Extract the (x, y) coordinate from the center of the cell holding the provided text.  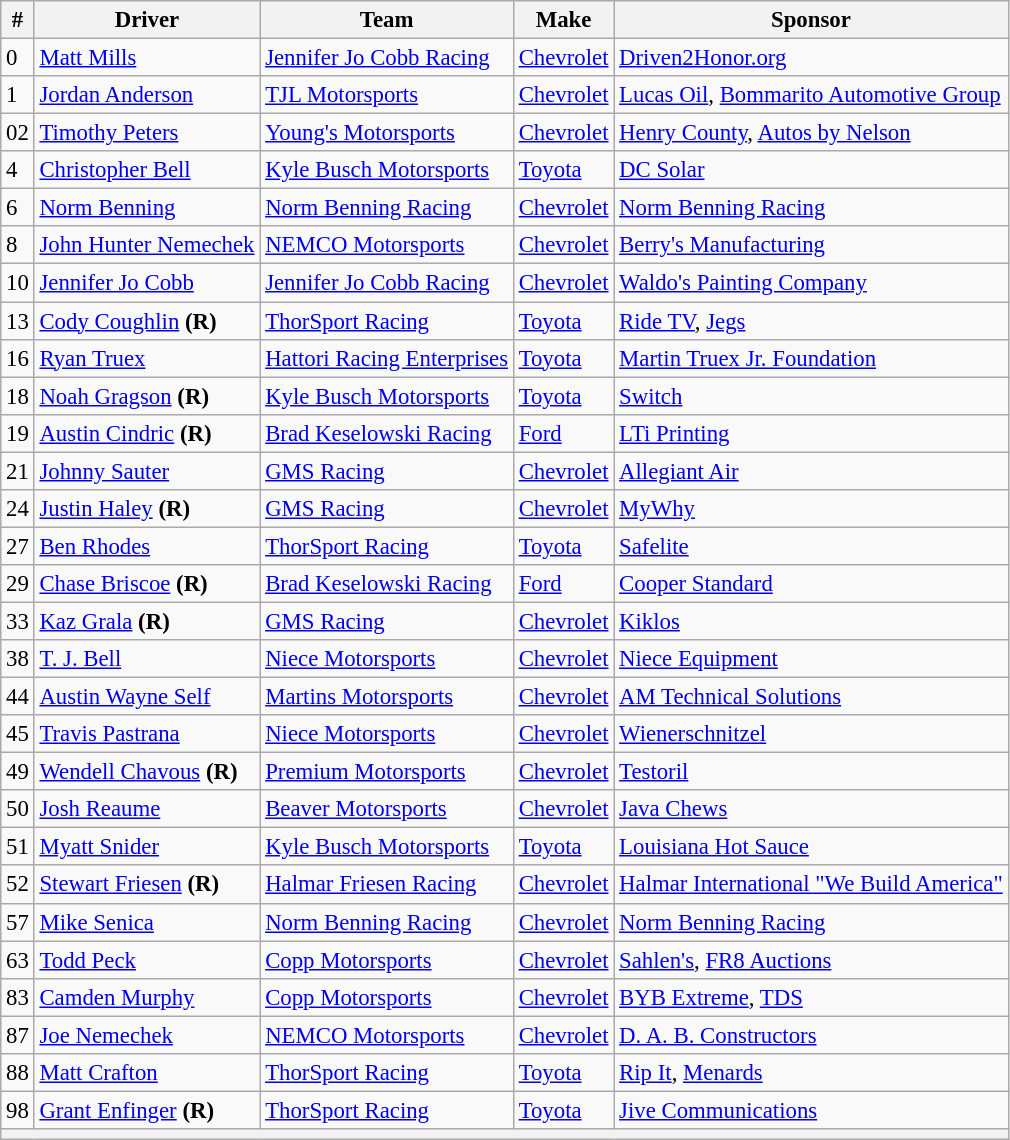
87 (18, 1035)
Safelite (811, 546)
BYB Extreme, TDS (811, 997)
Make (563, 20)
Chase Briscoe (R) (147, 584)
Kiklos (811, 621)
Travis Pastrana (147, 734)
51 (18, 847)
Henry County, Autos by Nelson (811, 133)
Testoril (811, 772)
Austin Wayne Self (147, 697)
Sahlen's, FR8 Auctions (811, 960)
24 (18, 509)
10 (18, 283)
Jennifer Jo Cobb (147, 283)
Camden Murphy (147, 997)
13 (18, 321)
Josh Reaume (147, 809)
8 (18, 245)
27 (18, 546)
Louisiana Hot Sauce (811, 847)
Justin Haley (R) (147, 509)
Driver (147, 20)
Cooper Standard (811, 584)
Allegiant Air (811, 471)
TJL Motorsports (387, 95)
02 (18, 133)
16 (18, 358)
Driven2Honor.org (811, 58)
1 (18, 95)
Mike Senica (147, 922)
D. A. B. Constructors (811, 1035)
Ryan Truex (147, 358)
Timothy Peters (147, 133)
LTi Printing (811, 433)
Team (387, 20)
Wendell Chavous (R) (147, 772)
38 (18, 659)
Sponsor (811, 20)
Martin Truex Jr. Foundation (811, 358)
Premium Motorsports (387, 772)
John Hunter Nemechek (147, 245)
4 (18, 170)
Beaver Motorsports (387, 809)
Noah Gragson (R) (147, 396)
Matt Crafton (147, 1073)
50 (18, 809)
Lucas Oil, Bommarito Automotive Group (811, 95)
Norm Benning (147, 208)
Jordan Anderson (147, 95)
29 (18, 584)
Halmar International "We Build America" (811, 885)
Niece Equipment (811, 659)
45 (18, 734)
Switch (811, 396)
Java Chews (811, 809)
Austin Cindric (R) (147, 433)
Wienerschnitzel (811, 734)
Berry's Manufacturing (811, 245)
Stewart Friesen (R) (147, 885)
Grant Enfinger (R) (147, 1110)
AM Technical Solutions (811, 697)
Halmar Friesen Racing (387, 885)
Myatt Snider (147, 847)
63 (18, 960)
Martins Motorsports (387, 697)
Ride TV, Jegs (811, 321)
Waldo's Painting Company (811, 283)
Joe Nemechek (147, 1035)
18 (18, 396)
MyWhy (811, 509)
83 (18, 997)
Johnny Sauter (147, 471)
57 (18, 922)
33 (18, 621)
98 (18, 1110)
Matt Mills (147, 58)
21 (18, 471)
19 (18, 433)
88 (18, 1073)
52 (18, 885)
T. J. Bell (147, 659)
DC Solar (811, 170)
Young's Motorsports (387, 133)
6 (18, 208)
Rip It, Menards (811, 1073)
49 (18, 772)
Kaz Grala (R) (147, 621)
Jive Communications (811, 1110)
Cody Coughlin (R) (147, 321)
Christopher Bell (147, 170)
44 (18, 697)
Todd Peck (147, 960)
Ben Rhodes (147, 546)
# (18, 20)
0 (18, 58)
Hattori Racing Enterprises (387, 358)
